Return the (X, Y) coordinate for the center point of the cell that contains the specified text.  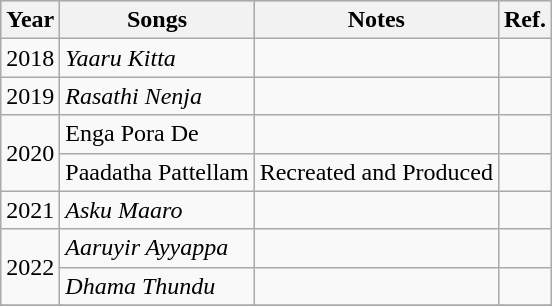
Aaruyir Ayyappa (157, 248)
Asku Maaro (157, 210)
2019 (30, 96)
Yaaru Kitta (157, 58)
Paadatha Pattellam (157, 172)
Notes (376, 20)
2022 (30, 267)
Enga Pora De (157, 134)
Year (30, 20)
Rasathi Nenja (157, 96)
2021 (30, 210)
2020 (30, 153)
Recreated and Produced (376, 172)
Songs (157, 20)
2018 (30, 58)
Dhama Thundu (157, 286)
Ref. (524, 20)
